Capture the cell that displays the provided text and extract its [X, Y] central coordinate. 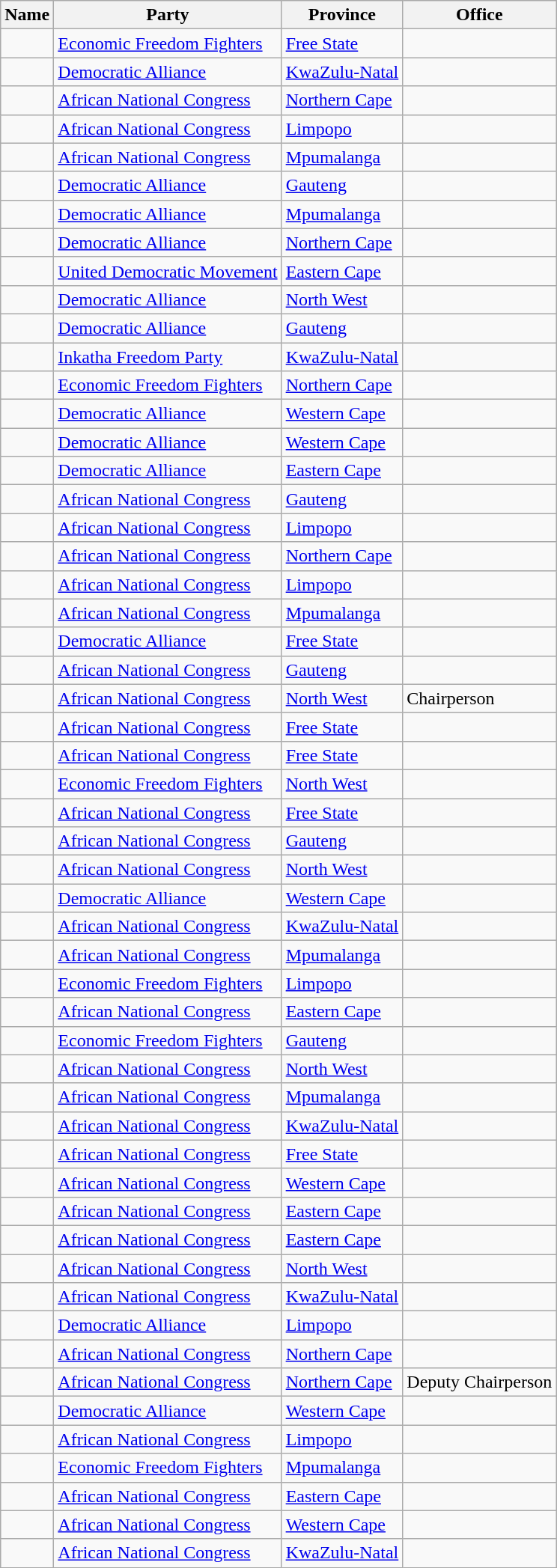
Chairperson [479, 698]
Province [342, 15]
Name [27, 15]
Office [479, 15]
Party [168, 15]
United Democratic Movement [168, 271]
Deputy Chairperson [479, 1382]
Inkatha Freedom Party [168, 357]
